Return the [x, y] coordinate for the center point of the cell that contains the specified text.  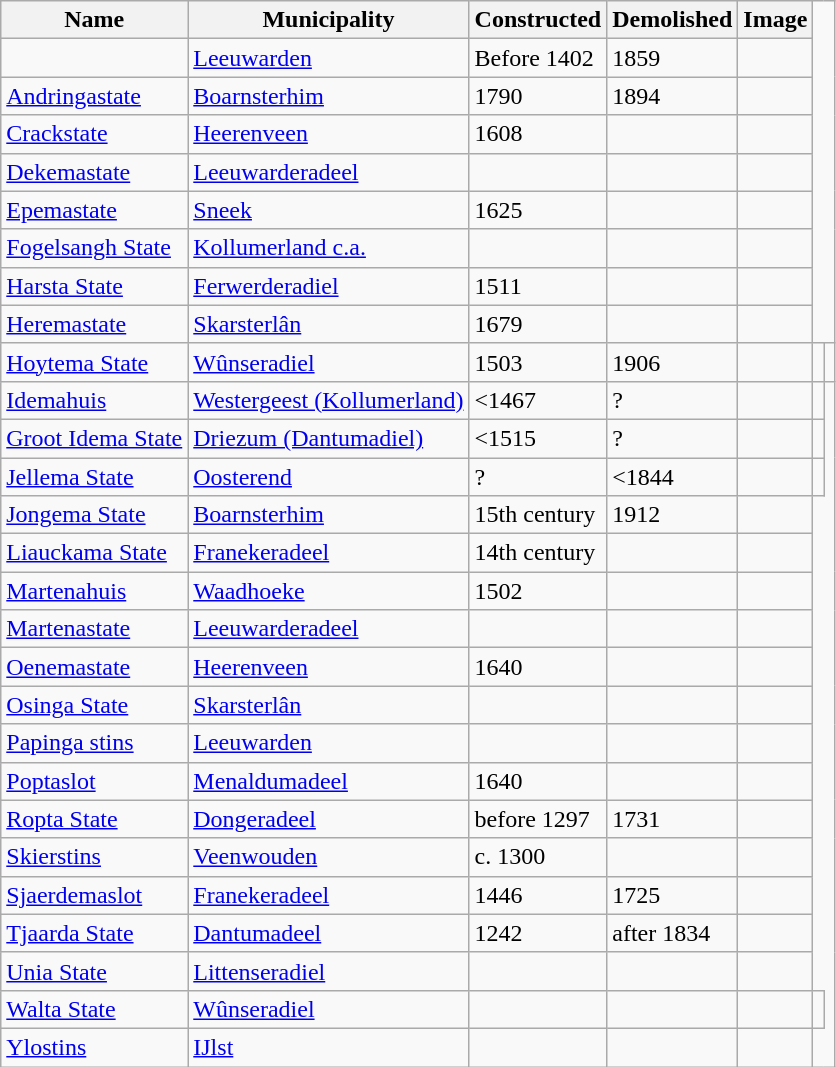
1503 [538, 362]
Hoytema State [94, 362]
Jongema State [94, 515]
Skierstins [94, 857]
1790 [538, 96]
Papinga stins [94, 743]
IJlst [328, 1047]
Andringastate [94, 96]
Driezum (Dantumadiel) [328, 438]
1679 [538, 324]
Dekemastate [94, 172]
Epemastate [94, 210]
Westergeest (Kollumerland) [328, 400]
1502 [538, 591]
Osinga State [94, 705]
Littenseradiel [328, 971]
Jellema State [94, 477]
Oenemastate [94, 667]
Demolished [672, 20]
Dantumadeel [328, 933]
1625 [538, 210]
1731 [672, 819]
1608 [538, 134]
Idemahuis [94, 400]
c. 1300 [538, 857]
<1515 [538, 438]
<1844 [672, 477]
Crackstate [94, 134]
Veenwouden [328, 857]
Sjaerdemaslot [94, 895]
Municipality [328, 20]
1912 [672, 515]
Dongeradeel [328, 819]
Groot Idema State [94, 438]
Martenastate [94, 629]
Unia State [94, 971]
Kollumerland c.a. [328, 248]
Walta State [94, 1009]
Oosterend [328, 477]
1242 [538, 933]
15th century [538, 515]
Name [94, 20]
Poptaslot [94, 781]
1859 [672, 58]
Liauckama State [94, 553]
Constructed [538, 20]
Menaldumadeel [328, 781]
<1467 [538, 400]
1511 [538, 286]
Harsta State [94, 286]
Waadhoeke [328, 591]
Ylostins [94, 1047]
after 1834 [672, 933]
1446 [538, 895]
14th century [538, 553]
Image [776, 20]
Heremastate [94, 324]
Tjaarda State [94, 933]
Sneek [328, 210]
Ropta State [94, 819]
1725 [672, 895]
1906 [672, 362]
Martenahuis [94, 591]
before 1297 [538, 819]
Ferwerderadiel [328, 286]
Before 1402 [538, 58]
Fogelsangh State [94, 248]
1894 [672, 96]
